Output the (x, y) coordinate of the center of the cell containing the given text.  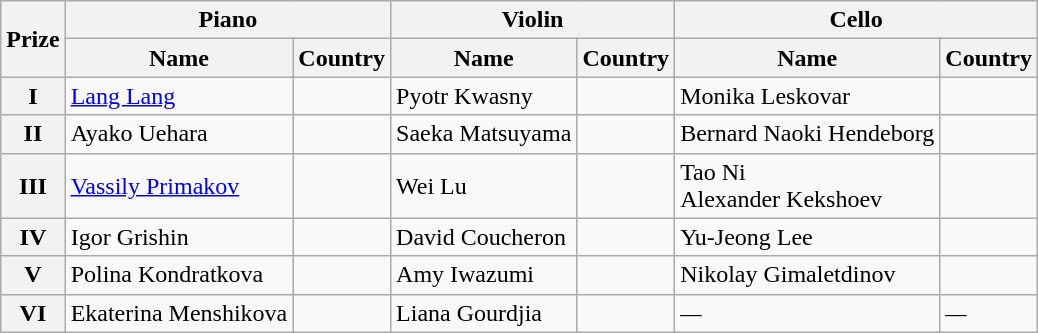
Yu-Jeong Lee (808, 237)
Violin (533, 20)
Amy Iwazumi (484, 275)
Ekaterina Menshikova (179, 313)
VI (33, 313)
Monika Leskovar (808, 96)
David Coucheron (484, 237)
Polina Kondratkova (179, 275)
Cello (856, 20)
Pyotr Kwasny (484, 96)
V (33, 275)
Prize (33, 39)
III (33, 186)
Lang Lang (179, 96)
Bernard Naoki Hendeborg (808, 134)
Tao NiAlexander Kekshoev (808, 186)
II (33, 134)
Ayako Uehara (179, 134)
Wei Lu (484, 186)
Liana Gourdjia (484, 313)
Igor Grishin (179, 237)
Saeka Matsuyama (484, 134)
Piano (228, 20)
IV (33, 237)
Nikolay Gimaletdinov (808, 275)
Vassily Primakov (179, 186)
I (33, 96)
